Identify which cell holds the provided text, then report its [x, y] central coordinate. 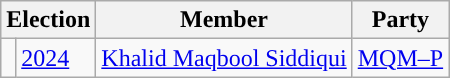
Party [400, 20]
MQM–P [400, 58]
Election [48, 20]
2024 [56, 58]
Khalid Maqbool Siddiqui [224, 58]
Member [224, 20]
